Pinpoint the cell where the given text exists, returning its (x, y) midpoint coordinate. 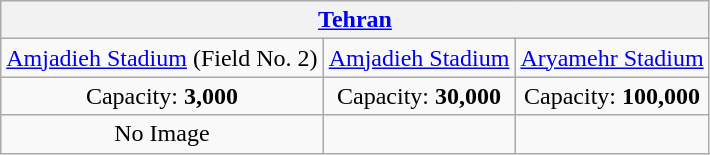
Capacity: 100,000 (612, 96)
Amjadieh Stadium (Field No. 2) (162, 58)
Amjadieh Stadium (419, 58)
Tehran (355, 20)
No Image (162, 134)
Aryamehr Stadium (612, 58)
Capacity: 3,000 (162, 96)
Capacity: 30,000 (419, 96)
